Output the [X, Y] coordinate of the center of the cell containing the given text.  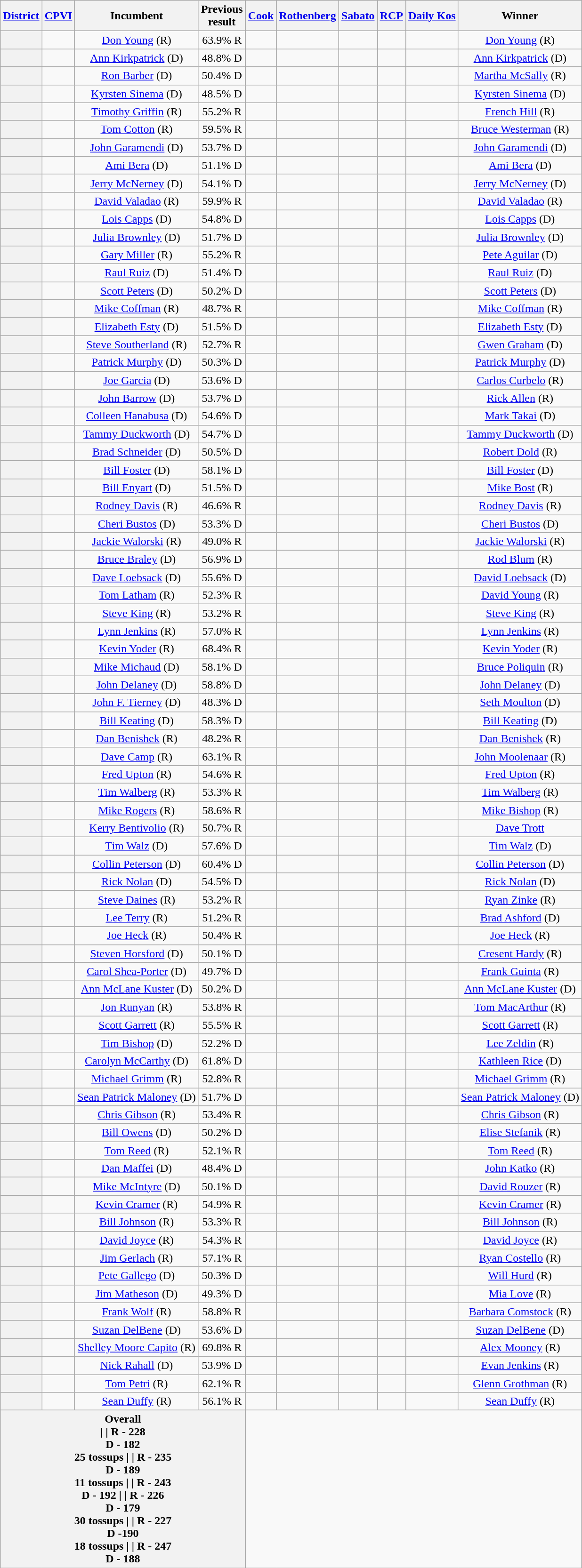
Robert Dold (R) [520, 452]
Steve Southerland (R) [137, 344]
Mia Love (R) [520, 1294]
Glenn Grothman (R) [520, 1383]
Jim Gerlach (R) [137, 1258]
Tom MacArthur (R) [520, 1007]
48.5% D [222, 94]
51.1% D [222, 165]
Seth Moulton (D) [520, 703]
Tom Cotton (R) [137, 129]
Mark Takai (D) [520, 416]
Daily Kos [432, 16]
Tom Latham (R) [137, 595]
Bill Owens (D) [137, 1133]
48.4% D [222, 1168]
51.4% D [222, 273]
53.9% D [222, 1365]
Mike McIntyre (D) [137, 1186]
David Loebsack (D) [520, 577]
54.5% D [222, 882]
52.7% R [222, 344]
Ryan Zinke (R) [520, 900]
49.7% D [222, 971]
Carlos Curbelo (R) [520, 380]
54.3% R [222, 1240]
French Hill (R) [520, 112]
59.5% R [222, 129]
Cook [261, 16]
Dave Camp (R) [137, 756]
Dave Trott [520, 828]
Rod Blum (R) [520, 560]
Colleen Hanabusa (D) [137, 416]
John Katko (R) [520, 1168]
Brad Ashford (D) [520, 918]
49.0% R [222, 542]
57.6% D [222, 846]
51.2% R [222, 918]
Incumbent [137, 16]
Winner [520, 16]
Steven Horsford (D) [137, 953]
Evan Jenkins (R) [520, 1365]
48.2% R [222, 738]
46.6% R [222, 505]
CPVI [58, 16]
Sabato [358, 16]
Bruce Braley (D) [137, 560]
Elise Stefanik (R) [520, 1133]
Lee Zeldin (R) [520, 1043]
68.4% R [222, 649]
Carolyn McCarthy (D) [137, 1061]
54.8% D [222, 219]
48.8% D [222, 58]
Cresent Hardy (R) [520, 953]
Ryan Costello (R) [520, 1258]
Gary Miller (R) [137, 255]
54.6% R [222, 774]
Pete Gallego (D) [137, 1276]
John Barrow (D) [137, 398]
Mike Michaud (D) [137, 667]
Brad Schneider (D) [137, 452]
Jim Matheson (D) [137, 1294]
55.6% D [222, 577]
Pete Aguilar (D) [520, 255]
Kathleen Rice (D) [520, 1061]
69.8% R [222, 1347]
50.4% R [222, 936]
52.2% D [222, 1043]
Mike Bost (R) [520, 488]
58.3% D [222, 720]
53.4% R [222, 1115]
Dan Maffei (D) [137, 1168]
Lee Terry (R) [137, 918]
60.4% D [222, 864]
62.1% R [222, 1383]
Rothenberg [307, 16]
49.3% D [222, 1294]
John Moolenaar (R) [520, 756]
48.3% D [222, 703]
Alex Mooney (R) [520, 1347]
59.9% R [222, 201]
53.8% R [222, 1007]
50.4% D [222, 76]
Barbara Comstock (R) [520, 1312]
District [21, 16]
54.9% R [222, 1204]
Bruce Poliquin (R) [520, 667]
John F. Tierney (D) [137, 703]
Ron Barber (D) [137, 76]
Frank Wolf (R) [137, 1312]
Kerry Bentivolio (R) [137, 828]
54.1% D [222, 183]
56.9% D [222, 560]
Rick Allen (R) [520, 398]
Tom Petri (R) [137, 1383]
Carol Shea-Porter (D) [137, 971]
57.1% R [222, 1258]
Timothy Griffin (R) [137, 112]
56.1% R [222, 1401]
Mike Bishop (R) [520, 810]
Gwen Graham (D) [520, 344]
Previousresult [222, 16]
52.8% R [222, 1079]
54.6% D [222, 416]
David Rouzer (R) [520, 1186]
David Young (R) [520, 595]
53.3% D [222, 524]
48.7% R [222, 309]
Shelley Moore Capito (R) [137, 1347]
Tim Bishop (D) [137, 1043]
63.9% R [222, 40]
54.7% D [222, 434]
63.1% R [222, 756]
Jon Runyan (R) [137, 1007]
55.5% R [222, 1025]
52.3% R [222, 595]
58.8% R [222, 1312]
50.7% R [222, 828]
Martha McSally (R) [520, 76]
50.5% D [222, 452]
Mike Rogers (R) [137, 810]
Will Hurd (R) [520, 1276]
Joe Garcia (D) [137, 380]
Nick Rahall (D) [137, 1365]
Bill Enyart (D) [137, 488]
Bruce Westerman (R) [520, 129]
52.1% R [222, 1151]
Dave Loebsack (D) [137, 577]
RCP [391, 16]
58.6% R [222, 810]
58.8% D [222, 685]
Frank Guinta (R) [520, 971]
61.8% D [222, 1061]
57.0% R [222, 631]
Steve Daines (R) [137, 900]
